From the cell containing the given text, extract its center point as [X, Y] coordinate. 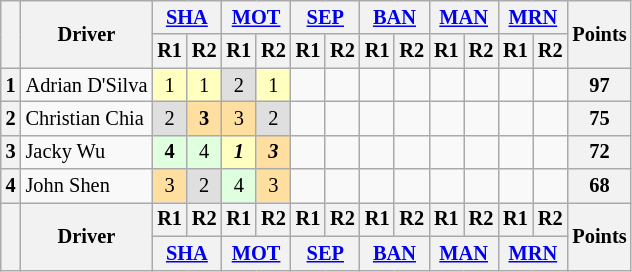
Jacky Wu [87, 152]
John Shen [87, 186]
Adrian D'Silva [87, 85]
72 [599, 152]
68 [599, 186]
97 [599, 85]
75 [599, 118]
Christian Chia [87, 118]
